Extract the [x, y] coordinate from the center of the cell holding the provided text.  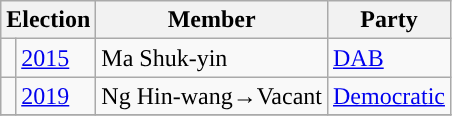
2019 [56, 96]
Election [48, 20]
DAB [388, 58]
Democratic [388, 96]
Ma Shuk-yin [212, 58]
Ng Hin-wang→Vacant [212, 96]
2015 [56, 58]
Party [388, 20]
Member [212, 20]
